Pinpoint the cell where the given text exists, returning its [x, y] midpoint coordinate. 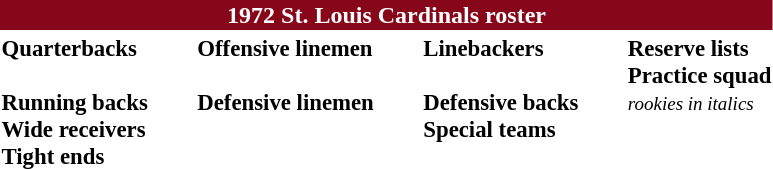
1972 St. Louis Cardinals roster [386, 15]
